Detect which cell encompasses the target text, then output its (X, Y) center coordinate. 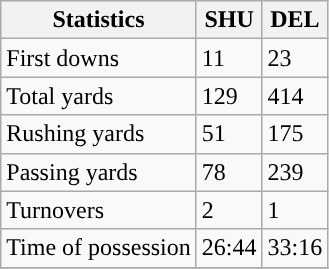
23 (295, 58)
33:16 (295, 248)
SHU (229, 20)
1 (295, 210)
11 (229, 58)
129 (229, 96)
Turnovers (99, 210)
Statistics (99, 20)
Time of possession (99, 248)
DEL (295, 20)
78 (229, 172)
Passing yards (99, 172)
Rushing yards (99, 134)
239 (295, 172)
2 (229, 210)
414 (295, 96)
175 (295, 134)
26:44 (229, 248)
Total yards (99, 96)
First downs (99, 58)
51 (229, 134)
